Provide the (X, Y) coordinate of the cell's center where the given text is located.  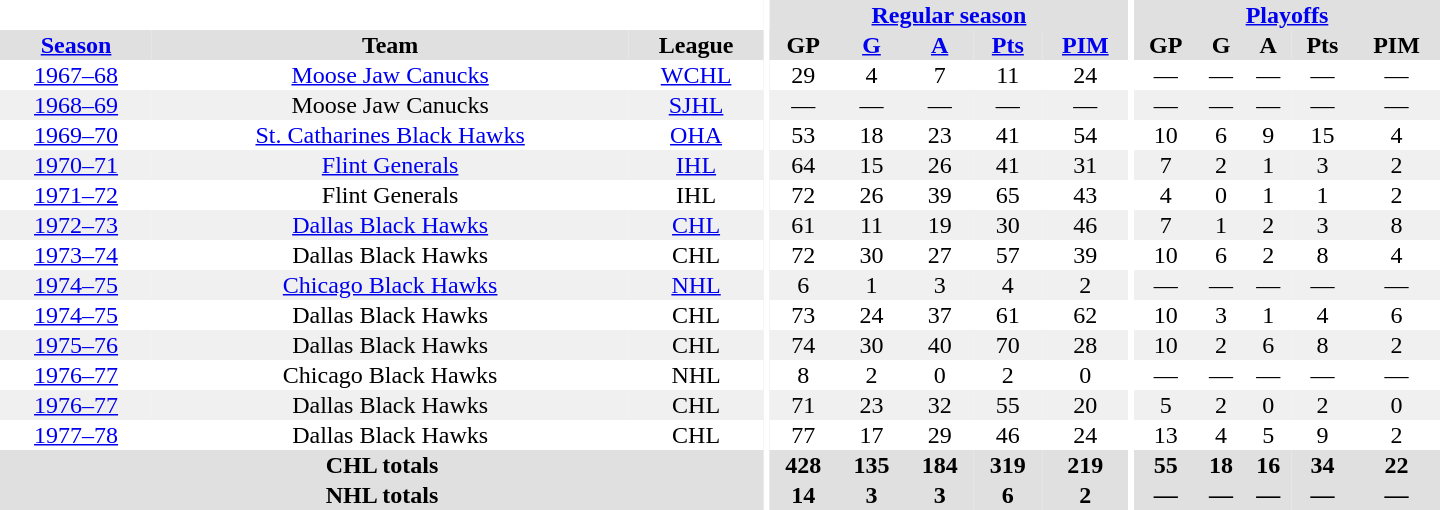
27 (940, 255)
14 (803, 495)
53 (803, 135)
65 (1008, 195)
428 (803, 465)
74 (803, 345)
32 (940, 405)
Regular season (949, 15)
1967–68 (76, 75)
135 (871, 465)
34 (1322, 465)
1973–74 (76, 255)
37 (940, 315)
77 (803, 435)
1977–78 (76, 435)
54 (1086, 135)
62 (1086, 315)
19 (940, 225)
St. Catharines Black Hawks (390, 135)
1970–71 (76, 165)
219 (1086, 465)
WCHL (696, 75)
1969–70 (76, 135)
Team (390, 45)
28 (1086, 345)
20 (1086, 405)
13 (1166, 435)
64 (803, 165)
League (696, 45)
NHL totals (382, 495)
43 (1086, 195)
1972–73 (76, 225)
OHA (696, 135)
40 (940, 345)
CHL totals (382, 465)
Playoffs (1287, 15)
1971–72 (76, 195)
71 (803, 405)
1975–76 (76, 345)
Season (76, 45)
319 (1008, 465)
22 (1396, 465)
1968–69 (76, 105)
73 (803, 315)
184 (940, 465)
SJHL (696, 105)
17 (871, 435)
31 (1086, 165)
16 (1268, 465)
57 (1008, 255)
70 (1008, 345)
